Identify which cell holds the provided text, then report its [X, Y] central coordinate. 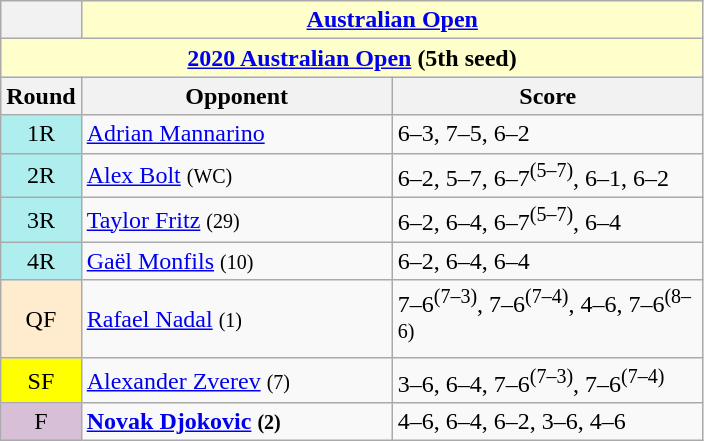
Taylor Fritz (29) [236, 220]
6–2, 6–4, 6–7(5–7), 6–4 [548, 220]
Alex Bolt (WC) [236, 176]
Adrian Mannarino [236, 134]
Australian Open [392, 20]
3R [41, 220]
Opponent [236, 96]
6–2, 6–4, 6–4 [548, 261]
4–6, 6–4, 6–2, 3–6, 4–6 [548, 422]
6–2, 5–7, 6–7(5–7), 6–1, 6–2 [548, 176]
Score [548, 96]
Rafael Nadal (1) [236, 319]
Gaël Monfils (10) [236, 261]
2R [41, 176]
SF [41, 380]
2020 Australian Open (5th seed) [352, 58]
3–6, 6–4, 7–6(7–3), 7–6(7–4) [548, 380]
7–6(7–3), 7–6(7–4), 4–6, 7–6(8–6) [548, 319]
Alexander Zverev (7) [236, 380]
1R [41, 134]
Novak Djokovic (2) [236, 422]
F [41, 422]
4R [41, 261]
QF [41, 319]
6–3, 7–5, 6–2 [548, 134]
Round [41, 96]
